For the text-containing cell, return its midpoint in [x, y] coordinate format. 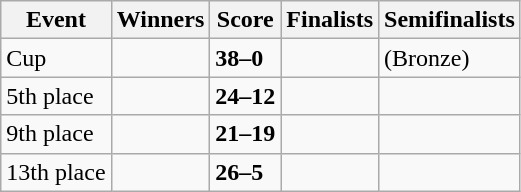
26–5 [246, 172]
(Bronze) [450, 58]
38–0 [246, 58]
24–12 [246, 96]
13th place [56, 172]
21–19 [246, 134]
Finalists [330, 20]
Event [56, 20]
Cup [56, 58]
9th place [56, 134]
Semifinalists [450, 20]
Winners [160, 20]
5th place [56, 96]
Score [246, 20]
